Scan for the cell matching the given text and deliver its (X, Y) coordinate at center. 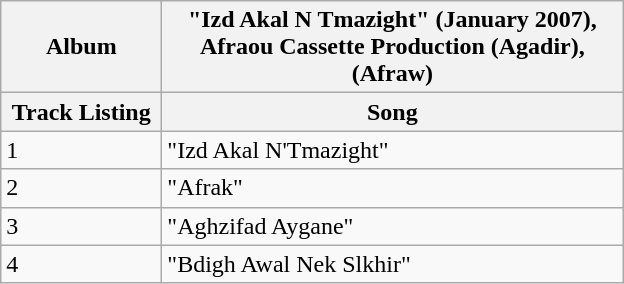
3 (82, 226)
1 (82, 150)
"Afrak" (392, 188)
"Bdigh Awal Nek Slkhir" (392, 264)
Track Listing (82, 112)
Album (82, 47)
"Izd Akal N Tmazight" (January 2007), Afraou Cassette Production (Agadir), (Afraw) (392, 47)
"Aghzifad Aygane" (392, 226)
4 (82, 264)
"Izd Akal N'Tmazight" (392, 150)
Song (392, 112)
2 (82, 188)
